For the text-containing cell, return its midpoint in [X, Y] coordinate format. 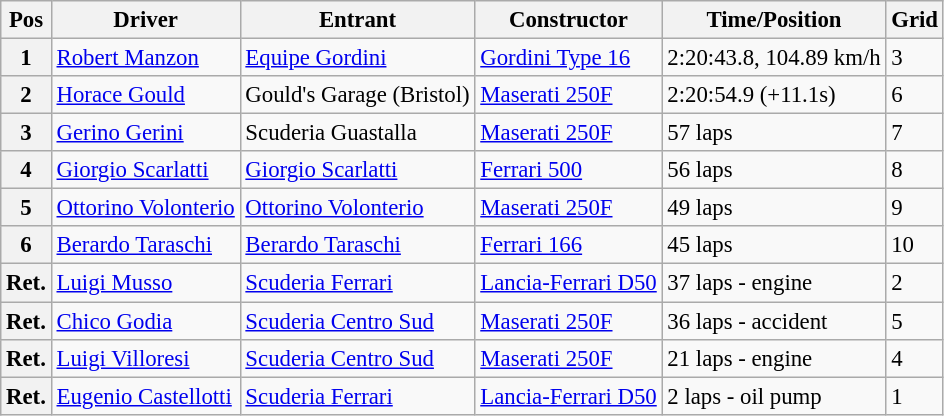
7 [914, 133]
Grid [914, 20]
21 laps - engine [774, 358]
Eugenio Castellotti [146, 396]
Entrant [358, 20]
8 [914, 170]
Driver [146, 20]
Constructor [568, 20]
Ferrari 166 [568, 245]
Scuderia Guastalla [358, 133]
Luigi Musso [146, 283]
Pos [26, 20]
Gordini Type 16 [568, 58]
45 laps [774, 245]
Equipe Gordini [358, 58]
Robert Manzon [146, 58]
10 [914, 245]
49 laps [774, 208]
Chico Godia [146, 321]
2:20:54.9 (+11.1s) [774, 95]
Gould's Garage (Bristol) [358, 95]
Horace Gould [146, 95]
56 laps [774, 170]
Ferrari 500 [568, 170]
9 [914, 208]
36 laps - accident [774, 321]
2 laps - oil pump [774, 396]
57 laps [774, 133]
Gerino Gerini [146, 133]
37 laps - engine [774, 283]
Luigi Villoresi [146, 358]
2:20:43.8, 104.89 km/h [774, 58]
Time/Position [774, 20]
